Return [X, Y] of the center of cell containing provided text 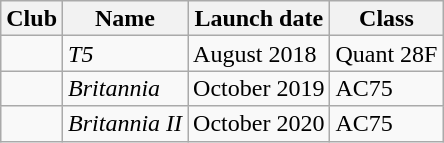
Club [32, 18]
Quant 28F [386, 54]
Britannia II [126, 124]
Name [126, 18]
October 2020 [259, 124]
Britannia [126, 88]
August 2018 [259, 54]
October 2019 [259, 88]
Class [386, 18]
T5 [126, 54]
Launch date [259, 18]
